Search for the cell housing the specified text and yield its [X, Y] center coordinate. 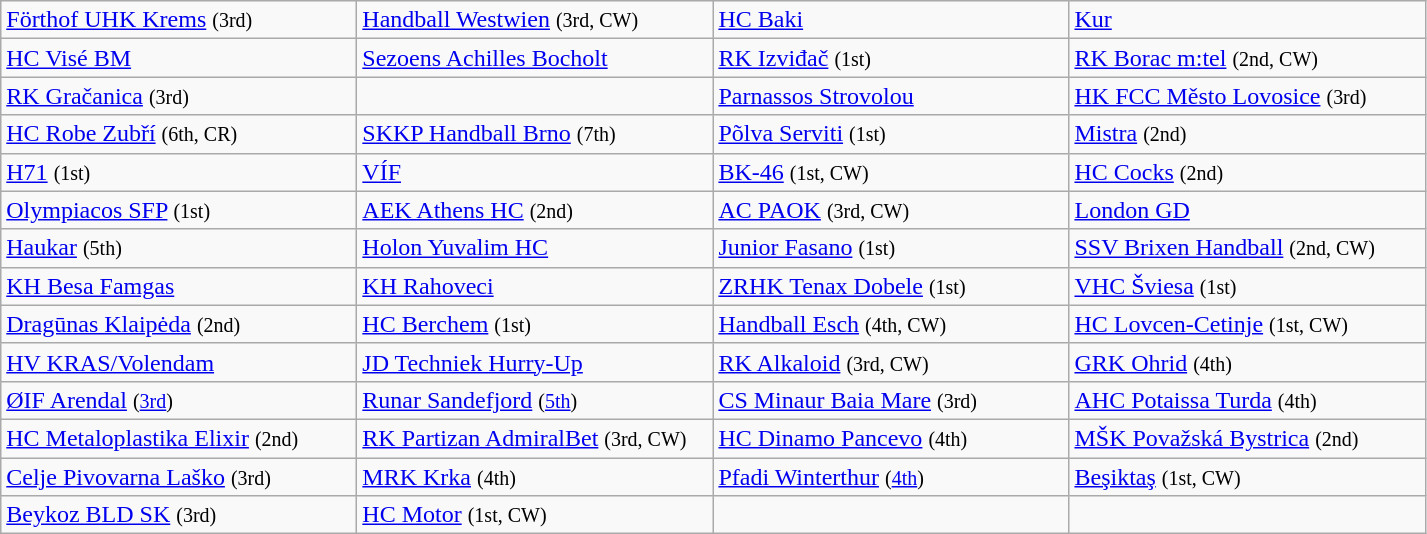
HC Robe Zubří (6th, CR) [179, 134]
Parnassos Strovolou [891, 96]
VHC Šviesa (1st) [1247, 286]
RK Borac m:tel (2nd, CW) [1247, 58]
RK Alkaloid (3rd, CW) [891, 362]
ØIF Arendal (3rd) [179, 400]
JD Techniek Hurry-Up [535, 362]
RK Gračanica (3rd) [179, 96]
VÍF [535, 172]
HC Dinamo Pancevo (4th) [891, 438]
Förthof UHK Krems (3rd) [179, 20]
Beykoz BLD SK (3rd) [179, 515]
Olympiacos SFP (1st) [179, 210]
Pfadi Winterthur (4th) [891, 477]
AC PAOK (3rd, CW) [891, 210]
Junior Fasano (1st) [891, 248]
ZRHK Tenax Dobele (1st) [891, 286]
Celje Pivovarna Laško (3rd) [179, 477]
RK Izviđač (1st) [891, 58]
Runar Sandefjord (5th) [535, 400]
HC Visé BM [179, 58]
AEK Athens HC (2nd) [535, 210]
Mistra (2nd) [1247, 134]
HC Lovcen-Cetinje (1st, CW) [1247, 324]
HC Cocks (2nd) [1247, 172]
Holon Yuvalim HC [535, 248]
SKKP Handball Brno (7th) [535, 134]
HK FCC Město Lovosice (3rd) [1247, 96]
GRK Ohrid (4th) [1247, 362]
Kur [1247, 20]
Haukar (5th) [179, 248]
AHC Potaissa Turda (4th) [1247, 400]
MŠK Považská Bystrica (2nd) [1247, 438]
CS Minaur Baia Mare (3rd) [891, 400]
HC Metaloplastika Elixir (2nd) [179, 438]
RK Partizan AdmiralBet (3rd, CW) [535, 438]
HV KRAS/Volendam [179, 362]
Beşiktaş (1st, CW) [1247, 477]
KH Rahoveci [535, 286]
SSV Brixen Handball (2nd, CW) [1247, 248]
HC Baki [891, 20]
HC Motor (1st, CW) [535, 515]
HC Berchem (1st) [535, 324]
Sezoens Achilles Bocholt [535, 58]
London GD [1247, 210]
H71 (1st) [179, 172]
Handball Esch (4th, CW) [891, 324]
Põlva Serviti (1st) [891, 134]
BK-46 (1st, CW) [891, 172]
MRK Krka (4th) [535, 477]
Handball Westwien (3rd, CW) [535, 20]
Dragūnas Klaipėda (2nd) [179, 324]
KH Besa Famgas [179, 286]
